Identify which cell holds the provided text, then report its (x, y) central coordinate. 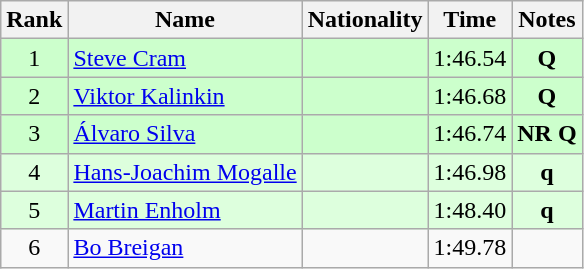
2 (34, 96)
Álvaro Silva (185, 134)
6 (34, 248)
Name (185, 20)
Time (470, 20)
Notes (547, 20)
1:46.98 (470, 172)
5 (34, 210)
Steve Cram (185, 58)
Martin Enholm (185, 210)
1:48.40 (470, 210)
1:46.54 (470, 58)
3 (34, 134)
NR Q (547, 134)
Bo Breigan (185, 248)
Nationality (365, 20)
1 (34, 58)
Hans-Joachim Mogalle (185, 172)
1:46.74 (470, 134)
Rank (34, 20)
Viktor Kalinkin (185, 96)
1:49.78 (470, 248)
4 (34, 172)
1:46.68 (470, 96)
